Scan for the cell matching the given text and deliver its [X, Y] coordinate at center. 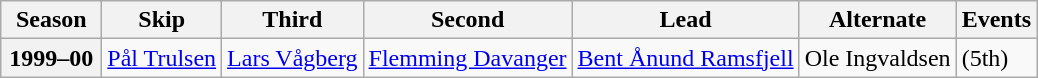
Skip [162, 20]
Alternate [878, 20]
Events [996, 20]
Second [468, 20]
Ole Ingvaldsen [878, 58]
(5th) [996, 58]
Lead [686, 20]
1999–00 [52, 58]
Bent Ånund Ramsfjell [686, 58]
Third [292, 20]
Season [52, 20]
Pål Trulsen [162, 58]
Flemming Davanger [468, 58]
Lars Vågberg [292, 58]
